For the text-containing cell, return its midpoint in [x, y] coordinate format. 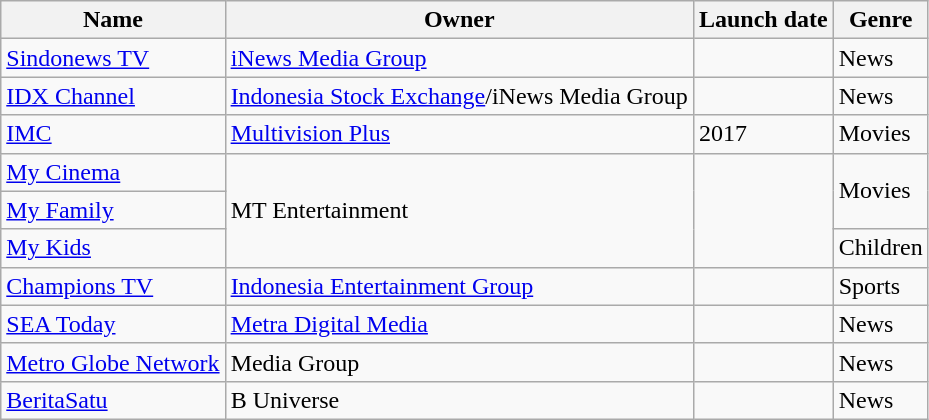
B Universe [459, 400]
Sindonews TV [113, 58]
Champions TV [113, 286]
SEA Today [113, 324]
Sports [880, 286]
Metra Digital Media [459, 324]
Multivision Plus [459, 134]
Children [880, 248]
MT Entertainment [459, 210]
My Kids [113, 248]
IMC [113, 134]
2017 [763, 134]
Owner [459, 20]
Launch date [763, 20]
Media Group [459, 362]
Indonesia Entertainment Group [459, 286]
My Family [113, 210]
My Cinema [113, 172]
Genre [880, 20]
BeritaSatu [113, 400]
IDX Channel [113, 96]
Name [113, 20]
iNews Media Group [459, 58]
Metro Globe Network [113, 362]
Indonesia Stock Exchange/iNews Media Group [459, 96]
